Capture the cell that displays the provided text and extract its (X, Y) central coordinate. 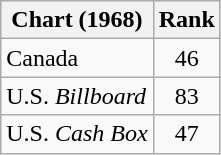
83 (186, 96)
47 (186, 134)
U.S. Cash Box (77, 134)
Canada (77, 58)
Rank (186, 20)
Chart (1968) (77, 20)
46 (186, 58)
U.S. Billboard (77, 96)
